Return (x, y) of the center of cell containing provided text 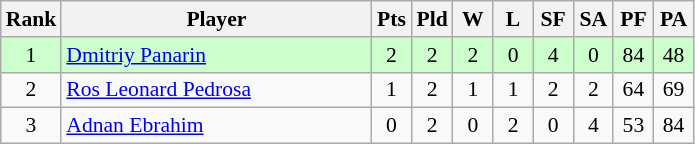
PF (633, 19)
Player (216, 19)
Ros Leonard Pedrosa (216, 90)
69 (673, 90)
SA (593, 19)
3 (32, 126)
Pts (391, 19)
Pld (432, 19)
Rank (32, 19)
Adnan Ebrahim (216, 126)
Dmitriy Panarin (216, 55)
L (513, 19)
64 (633, 90)
48 (673, 55)
SF (553, 19)
PA (673, 19)
53 (633, 126)
W (473, 19)
